Locate the cell with the specified text and output its (X, Y) center coordinate. 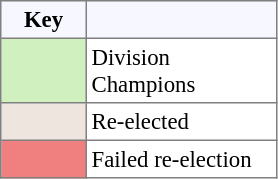
Key (44, 20)
Division Champions (181, 70)
Re-elected (181, 122)
Failed re-election (181, 159)
